Detect which cell encompasses the target text, then output its (X, Y) center coordinate. 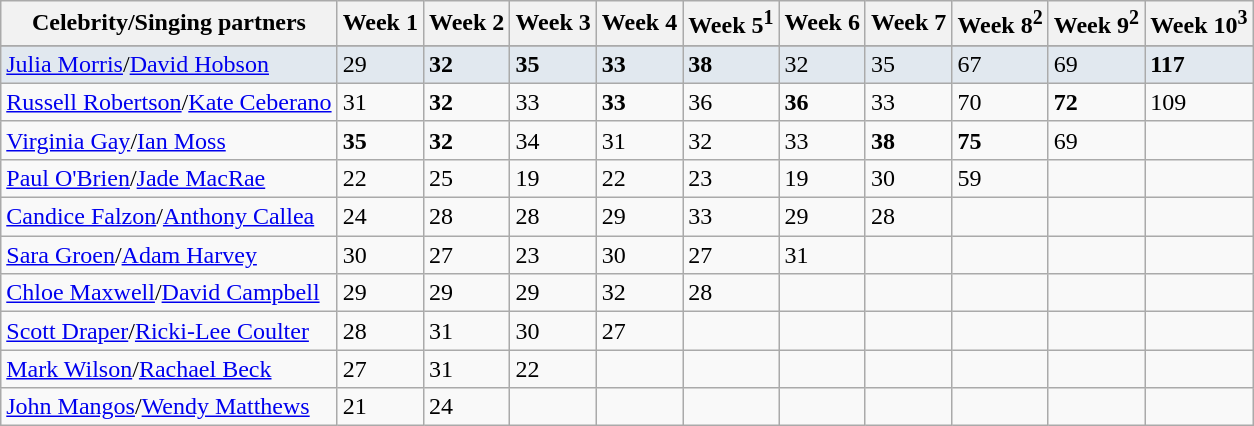
117 (1199, 64)
34 (553, 140)
70 (1000, 102)
Week 92 (1096, 24)
Chloe Maxwell/David Campbell (169, 293)
Paul O'Brien/Jade MacRae (169, 178)
Week 4 (639, 24)
59 (1000, 178)
Week 1 (380, 24)
Week 6 (822, 24)
Week 7 (908, 24)
Mark Wilson/Rachael Beck (169, 369)
75 (1000, 140)
21 (380, 407)
Scott Draper/Ricki-Lee Coulter (169, 331)
Russell Robertson/Kate Ceberano (169, 102)
Celebrity/Singing partners (169, 24)
72 (1096, 102)
109 (1199, 102)
John Mangos/Wendy Matthews (169, 407)
Julia Morris/David Hobson (169, 64)
Virginia Gay/Ian Moss (169, 140)
Week 3 (553, 24)
Sara Groen/Adam Harvey (169, 255)
67 (1000, 64)
25 (466, 178)
Week 2 (466, 24)
Week 82 (1000, 24)
Candice Falzon/Anthony Callea (169, 217)
Week 103 (1199, 24)
Week 51 (731, 24)
